Return the (x, y) coordinate for the center point of the cell that contains the specified text.  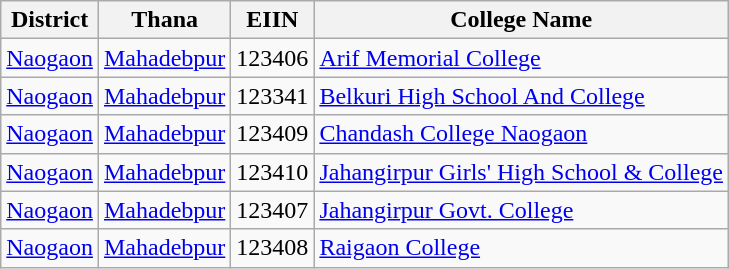
123409 (272, 134)
College Name (522, 20)
Arif Memorial College (522, 58)
123408 (272, 248)
Thana (164, 20)
123341 (272, 96)
Belkuri High School And College (522, 96)
Jahangirpur Girls' High School & College (522, 172)
EIIN (272, 20)
Raigaon College (522, 248)
Chandash College Naogaon (522, 134)
District (50, 20)
123410 (272, 172)
123406 (272, 58)
123407 (272, 210)
Jahangirpur Govt. College (522, 210)
